Locate the cell with the specified text and output its [x, y] center coordinate. 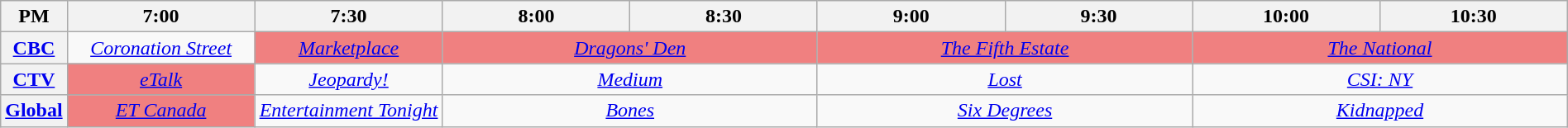
CBC [34, 48]
Bones [630, 111]
Marketplace [349, 48]
ET Canada [160, 111]
The National [1380, 48]
7:00 [160, 17]
10:30 [1474, 17]
Kidnapped [1380, 111]
Dragons' Den [630, 48]
Medium [630, 79]
8:30 [724, 17]
10:00 [1287, 17]
7:30 [349, 17]
Entertainment Tonight [349, 111]
9:30 [1098, 17]
The Fifth Estate [1004, 48]
PM [34, 17]
9:00 [911, 17]
Global [34, 111]
Jeopardy! [349, 79]
Six Degrees [1004, 111]
CSI: NY [1380, 79]
CTV [34, 79]
Coronation Street [160, 48]
Lost [1004, 79]
8:00 [536, 17]
eTalk [160, 79]
